Return the (x, y) coordinate for the center point of the cell that contains the specified text.  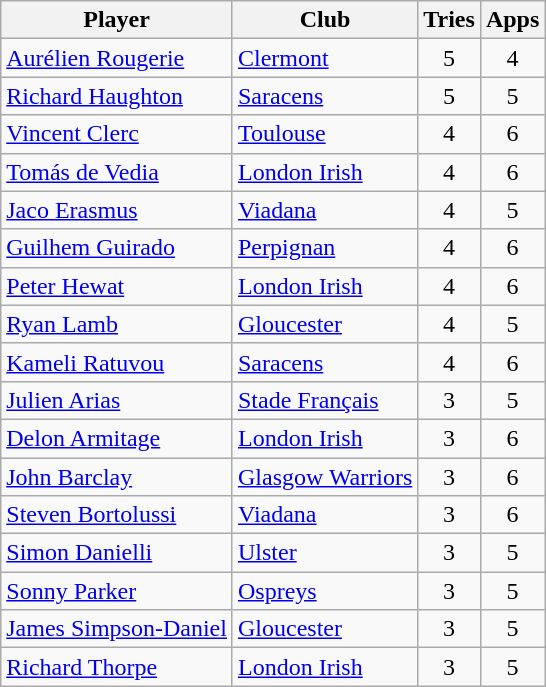
Steven Bortolussi (117, 515)
Kameli Ratuvou (117, 362)
Ospreys (324, 591)
Richard Haughton (117, 96)
Perpignan (324, 248)
Vincent Clerc (117, 134)
Delon Armitage (117, 438)
Glasgow Warriors (324, 477)
Aurélien Rougerie (117, 58)
Tomás de Vedia (117, 172)
Jaco Erasmus (117, 210)
Club (324, 20)
Clermont (324, 58)
Richard Thorpe (117, 667)
Sonny Parker (117, 591)
Player (117, 20)
Toulouse (324, 134)
Ulster (324, 553)
Tries (450, 20)
James Simpson-Daniel (117, 629)
John Barclay (117, 477)
Apps (512, 20)
Ryan Lamb (117, 324)
Julien Arias (117, 400)
Guilhem Guirado (117, 248)
Peter Hewat (117, 286)
Stade Français (324, 400)
Simon Danielli (117, 553)
